Output the (x, y) coordinate of the center of the cell containing the given text.  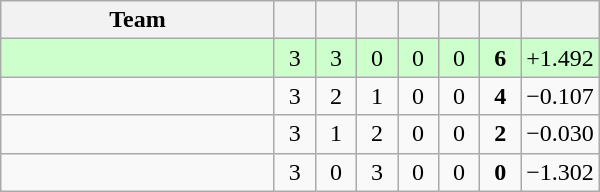
4 (500, 96)
6 (500, 58)
−1.302 (560, 172)
Team (138, 20)
−0.107 (560, 96)
−0.030 (560, 134)
+1.492 (560, 58)
